Return [x, y] of the center of cell containing provided text 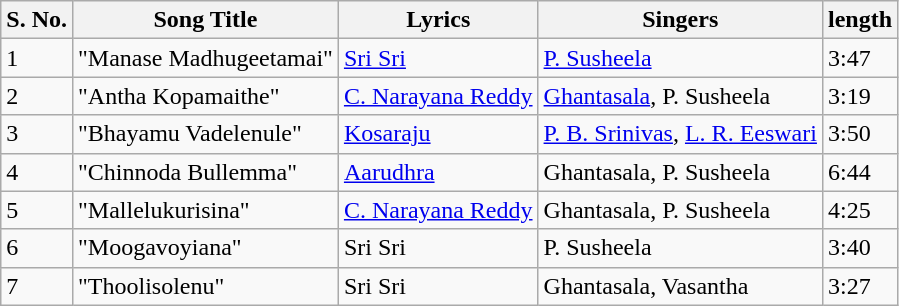
"Antha Kopamaithe" [205, 96]
4 [37, 172]
"Mallelukurisina" [205, 210]
7 [37, 286]
Singers [680, 20]
3:50 [860, 134]
Kosaraju [438, 134]
2 [37, 96]
3 [37, 134]
1 [37, 58]
3:19 [860, 96]
"Thoolisolenu" [205, 286]
Ghantasala, Vasantha [680, 286]
Lyrics [438, 20]
"Moogavoyiana" [205, 248]
"Bhayamu Vadelenule" [205, 134]
length [860, 20]
P. B. Srinivas, L. R. Eeswari [680, 134]
"Chinnoda Bullemma" [205, 172]
3:27 [860, 286]
6 [37, 248]
"Manase Madhugeetamai" [205, 58]
3:47 [860, 58]
Song Title [205, 20]
3:40 [860, 248]
S. No. [37, 20]
Aarudhra [438, 172]
4:25 [860, 210]
5 [37, 210]
6:44 [860, 172]
